Search for the cell housing the specified text and yield its (X, Y) center coordinate. 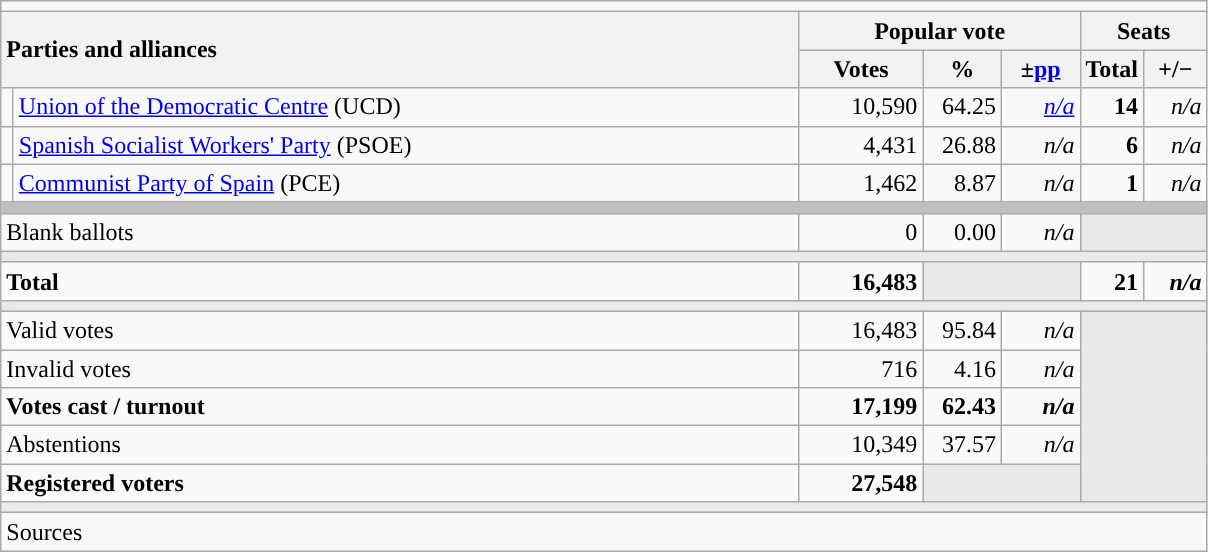
Parties and alliances (400, 50)
95.84 (962, 330)
4,431 (861, 145)
Invalid votes (400, 369)
10,349 (861, 445)
0 (861, 232)
62.43 (962, 407)
Seats (1144, 31)
1 (1112, 183)
10,590 (861, 107)
Communist Party of Spain (PCE) (406, 183)
37.57 (962, 445)
Union of the Democratic Centre (UCD) (406, 107)
716 (861, 369)
14 (1112, 107)
1,462 (861, 183)
Sources (604, 532)
% (962, 69)
27,548 (861, 483)
Blank ballots (400, 232)
Valid votes (400, 330)
8.87 (962, 183)
17,199 (861, 407)
Registered voters (400, 483)
26.88 (962, 145)
21 (1112, 281)
4.16 (962, 369)
Votes cast / turnout (400, 407)
±pp (1040, 69)
0.00 (962, 232)
Votes (861, 69)
64.25 (962, 107)
+/− (1176, 69)
Popular vote (940, 31)
Spanish Socialist Workers' Party (PSOE) (406, 145)
6 (1112, 145)
Abstentions (400, 445)
